Detect which cell encompasses the target text, then output its [x, y] center coordinate. 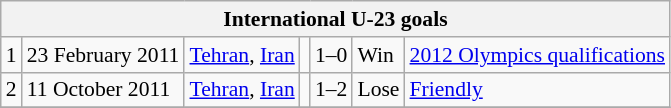
1–2 [332, 90]
2 [12, 90]
Lose [378, 90]
1–0 [332, 55]
1 [12, 55]
23 February 2011 [104, 55]
Win [378, 55]
Friendly [538, 90]
2012 Olympics qualifications [538, 55]
International U-23 goals [336, 19]
11 October 2011 [104, 90]
